Determine the (x, y) coordinate at the center of the cell enclosing the given text.  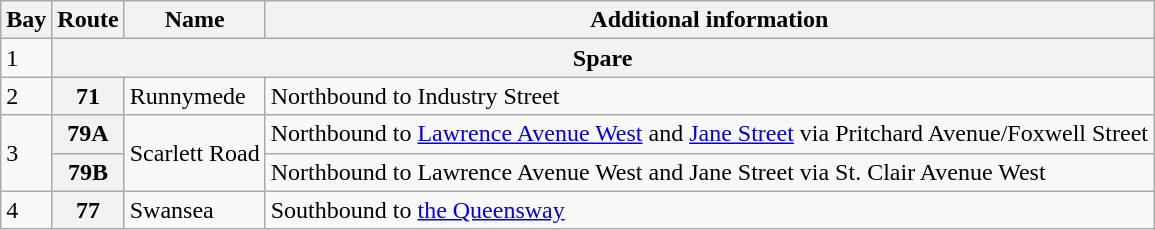
Spare (603, 58)
Northbound to Industry Street (709, 96)
71 (88, 96)
Additional information (709, 20)
Name (194, 20)
Southbound to the Queensway (709, 210)
3 (26, 153)
Northbound to Lawrence Avenue West and Jane Street via Pritchard Avenue/Foxwell Street (709, 134)
Swansea (194, 210)
Runnymede (194, 96)
77 (88, 210)
Route (88, 20)
4 (26, 210)
Northbound to Lawrence Avenue West and Jane Street via St. Clair Avenue West (709, 172)
79A (88, 134)
Bay (26, 20)
Scarlett Road (194, 153)
79B (88, 172)
2 (26, 96)
1 (26, 58)
